From the cell containing the given text, extract its center point as [x, y] coordinate. 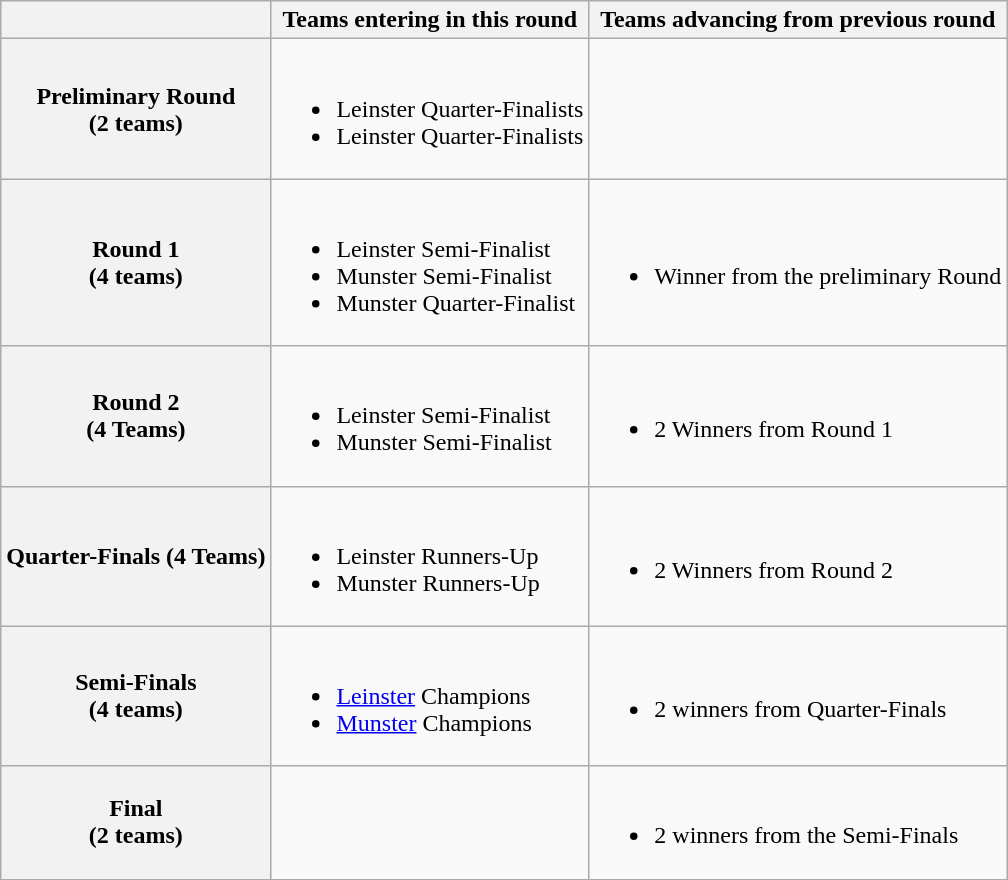
2 Winners from Round 1 [798, 416]
Final(2 teams) [136, 822]
Leinster Runners-UpMunster Runners-Up [430, 556]
Round 2(4 Teams) [136, 416]
2 Winners from Round 2 [798, 556]
Leinster Quarter-FinalistsLeinster Quarter-Finalists [430, 109]
Leinster Semi-FinalistMunster Semi-FinalistMunster Quarter-Finalist [430, 262]
Teams advancing from previous round [798, 20]
Leinster Semi-FinalistMunster Semi-Finalist [430, 416]
2 winners from Quarter-Finals [798, 696]
Leinster ChampionsMunster Champions [430, 696]
Round 1(4 teams) [136, 262]
2 winners from the Semi-Finals [798, 822]
Semi-Finals(4 teams) [136, 696]
Preliminary Round(2 teams) [136, 109]
Teams entering in this round [430, 20]
Quarter-Finals (4 Teams) [136, 556]
Winner from the preliminary Round [798, 262]
